Provide the (x, y) coordinate of the cell's center where the given text is located.  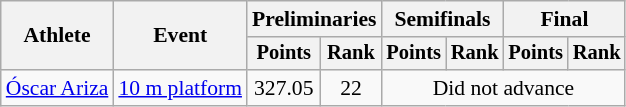
Semifinals (442, 19)
Preliminaries (314, 19)
Final (564, 19)
22 (352, 88)
10 m platform (180, 88)
Event (180, 36)
327.05 (284, 88)
Did not advance (503, 88)
Óscar Ariza (58, 88)
Athlete (58, 36)
